Scan for the cell matching the given text and deliver its [x, y] coordinate at center. 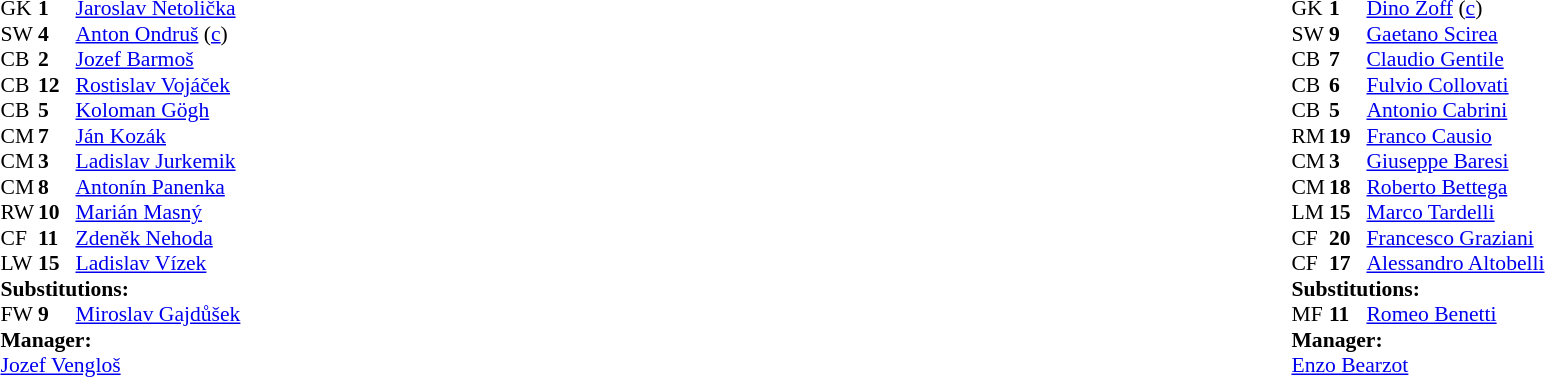
19 [1348, 136]
MF [1310, 315]
2 [57, 59]
Romeo Benetti [1455, 315]
12 [57, 85]
Koloman Gögh [158, 111]
17 [1348, 263]
Rostislav Vojáček [158, 85]
Marco Tardelli [1455, 213]
Gaetano Scirea [1455, 34]
Giuseppe Baresi [1455, 161]
FW [19, 315]
Claudio Gentile [1455, 59]
Marián Masný [158, 213]
Alessandro Altobelli [1455, 263]
Francesco Graziani [1455, 238]
Antonio Cabrini [1455, 111]
LM [1310, 213]
4 [57, 34]
Anton Ondruš (c) [158, 34]
Ladislav Vízek [158, 263]
Zdeněk Nehoda [158, 238]
Ladislav Jurkemik [158, 161]
Jozef Barmoš [158, 59]
LW [19, 263]
Franco Causio [1455, 136]
18 [1348, 187]
Fulvio Collovati [1455, 85]
6 [1348, 85]
Roberto Bettega [1455, 187]
8 [57, 187]
10 [57, 213]
RW [19, 213]
Ján Kozák [158, 136]
Antonín Panenka [158, 187]
RM [1310, 136]
Miroslav Gajdůšek [158, 315]
20 [1348, 238]
